Identify which cell holds the provided text, then report its [x, y] central coordinate. 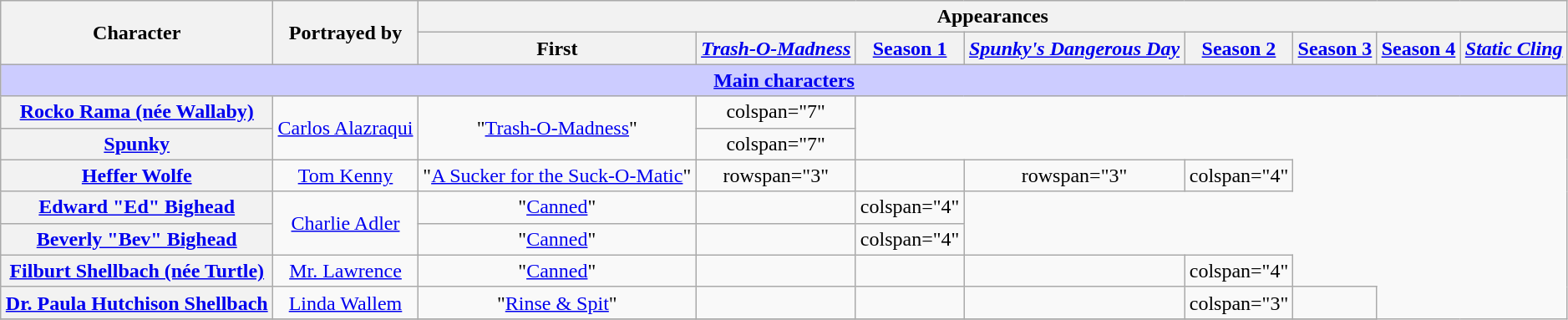
Season 2 [1239, 48]
"Rinse & Spit" [556, 302]
First [556, 48]
Mr. Lawrence [346, 271]
Static Cling [1514, 48]
Spunky [137, 144]
Heffer Wolfe [137, 175]
Filburt Shellbach (née Turtle) [137, 271]
Tom Kenny [346, 175]
Portrayed by [346, 33]
Carlos Alazraqui [346, 128]
Edward "Ed" Bighead [137, 207]
Rocko Rama (née Wallaby) [137, 112]
Character [137, 33]
"Trash-O-Madness" [556, 128]
Season 3 [1335, 48]
Charlie Adler [346, 223]
Dr. Paula Hutchison Shellbach [137, 302]
Appearances [992, 17]
Season 1 [910, 48]
Main characters [784, 80]
Trash-O-Madness [775, 48]
Season 4 [1418, 48]
"A Sucker for the Suck-O-Matic" [556, 175]
Linda Wallem [346, 302]
colspan="3" [1239, 302]
Spunky's Dangerous Day [1074, 48]
Beverly "Bev" Bighead [137, 239]
